Output the [x, y] coordinate of the center of the cell containing the given text.  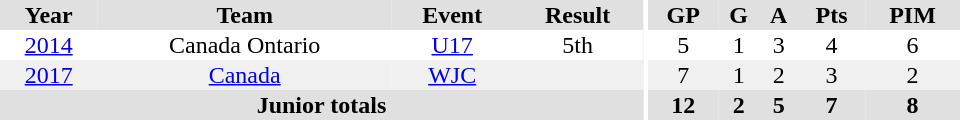
2017 [48, 75]
WJC [452, 75]
Event [452, 15]
Pts [832, 15]
GP [684, 15]
PIM [912, 15]
6 [912, 45]
4 [832, 45]
G [738, 15]
A [778, 15]
5th [578, 45]
8 [912, 105]
Year [48, 15]
12 [684, 105]
U17 [452, 45]
Team [244, 15]
Canada Ontario [244, 45]
Canada [244, 75]
Result [578, 15]
2014 [48, 45]
Junior totals [322, 105]
